Pinpoint the cell where the given text exists, returning its (X, Y) midpoint coordinate. 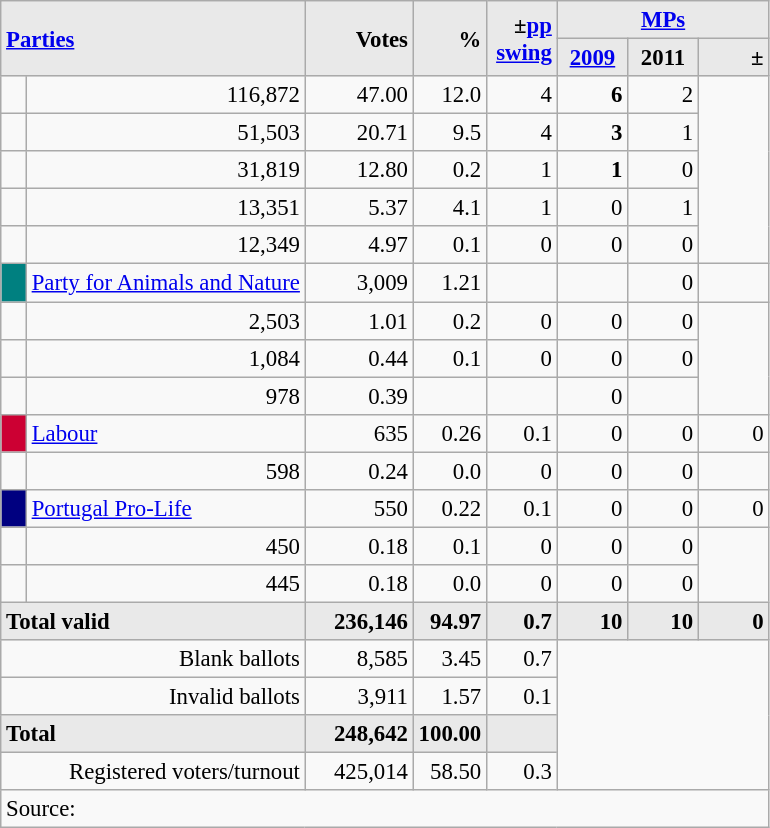
Source: (385, 809)
13,351 (166, 208)
0.3 (522, 772)
5.37 (359, 208)
58.50 (450, 772)
6 (592, 95)
635 (359, 433)
1,084 (166, 358)
978 (166, 396)
3.45 (450, 659)
9.5 (450, 133)
±pp swing (522, 38)
236,146 (359, 621)
Blank ballots (153, 659)
Registered voters/turnout (153, 772)
47.00 (359, 95)
116,872 (166, 95)
Labour (166, 433)
100.00 (450, 734)
0.22 (450, 509)
445 (166, 584)
1.57 (450, 697)
3 (592, 133)
12,349 (166, 245)
4.1 (450, 208)
2009 (592, 58)
0.39 (359, 396)
8,585 (359, 659)
Parties (153, 38)
Total (153, 734)
Total valid (153, 621)
51,503 (166, 133)
12.0 (450, 95)
0.26 (450, 433)
450 (166, 546)
425,014 (359, 772)
2011 (664, 58)
550 (359, 509)
20.71 (359, 133)
94.97 (450, 621)
± (734, 58)
2,503 (166, 321)
0.24 (359, 471)
1.01 (359, 321)
3,911 (359, 697)
2 (664, 95)
3,009 (359, 283)
Party for Animals and Nature (166, 283)
4.97 (359, 245)
Votes (359, 38)
Portugal Pro-Life (166, 509)
12.80 (359, 170)
1.21 (450, 283)
598 (166, 471)
Invalid ballots (153, 697)
31,819 (166, 170)
0.44 (359, 358)
MPs (663, 20)
248,642 (359, 734)
% (450, 38)
